Locate the cell with the specified text and output its (x, y) center coordinate. 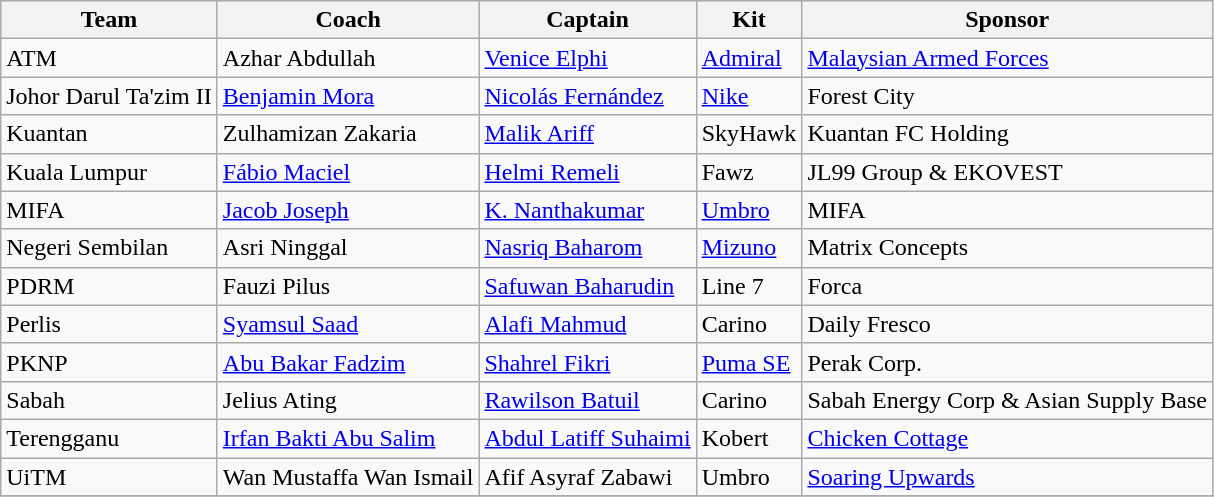
Kuantan (110, 134)
Alafi Mahmud (588, 324)
Sabah (110, 400)
Jacob Joseph (348, 210)
Admiral (749, 58)
Abdul Latiff Suhaimi (588, 438)
Negeri Sembilan (110, 248)
Matrix Concepts (1008, 248)
Wan Mustaffa Wan Ismail (348, 477)
Venice Elphi (588, 58)
Abu Bakar Fadzim (348, 362)
Soaring Upwards (1008, 477)
Perlis (110, 324)
Zulhamizan Zakaria (348, 134)
Sponsor (1008, 20)
Nasriq Baharom (588, 248)
Safuwan Baharudin (588, 286)
Fábio Maciel (348, 172)
Irfan Bakti Abu Salim (348, 438)
Jelius Ating (348, 400)
SkyHawk (749, 134)
PKNP (110, 362)
Azhar Abdullah (348, 58)
Malaysian Armed Forces (1008, 58)
Malik Ariff (588, 134)
Forca (1008, 286)
Nike (749, 96)
Puma SE (749, 362)
Syamsul Saad (348, 324)
Rawilson Batuil (588, 400)
Line 7 (749, 286)
Shahrel Fikri (588, 362)
Afif Asyraf Zabawi (588, 477)
Team (110, 20)
Kuala Lumpur (110, 172)
Asri Ninggal (348, 248)
K. Nanthakumar (588, 210)
Chicken Cottage (1008, 438)
Kobert (749, 438)
Kuantan FC Holding (1008, 134)
Forest City (1008, 96)
Sabah Energy Corp & Asian Supply Base (1008, 400)
Fauzi Pilus (348, 286)
Helmi Remeli (588, 172)
Kit (749, 20)
JL99 Group & EKOVEST (1008, 172)
Terengganu (110, 438)
Mizuno (749, 248)
Benjamin Mora (348, 96)
ATM (110, 58)
Fawz (749, 172)
PDRM (110, 286)
Daily Fresco (1008, 324)
Captain (588, 20)
Perak Corp. (1008, 362)
Nicolás Fernández (588, 96)
Coach (348, 20)
UiTM (110, 477)
Johor Darul Ta'zim II (110, 96)
